Extract the (x, y) coordinate from the center of the cell holding the provided text.  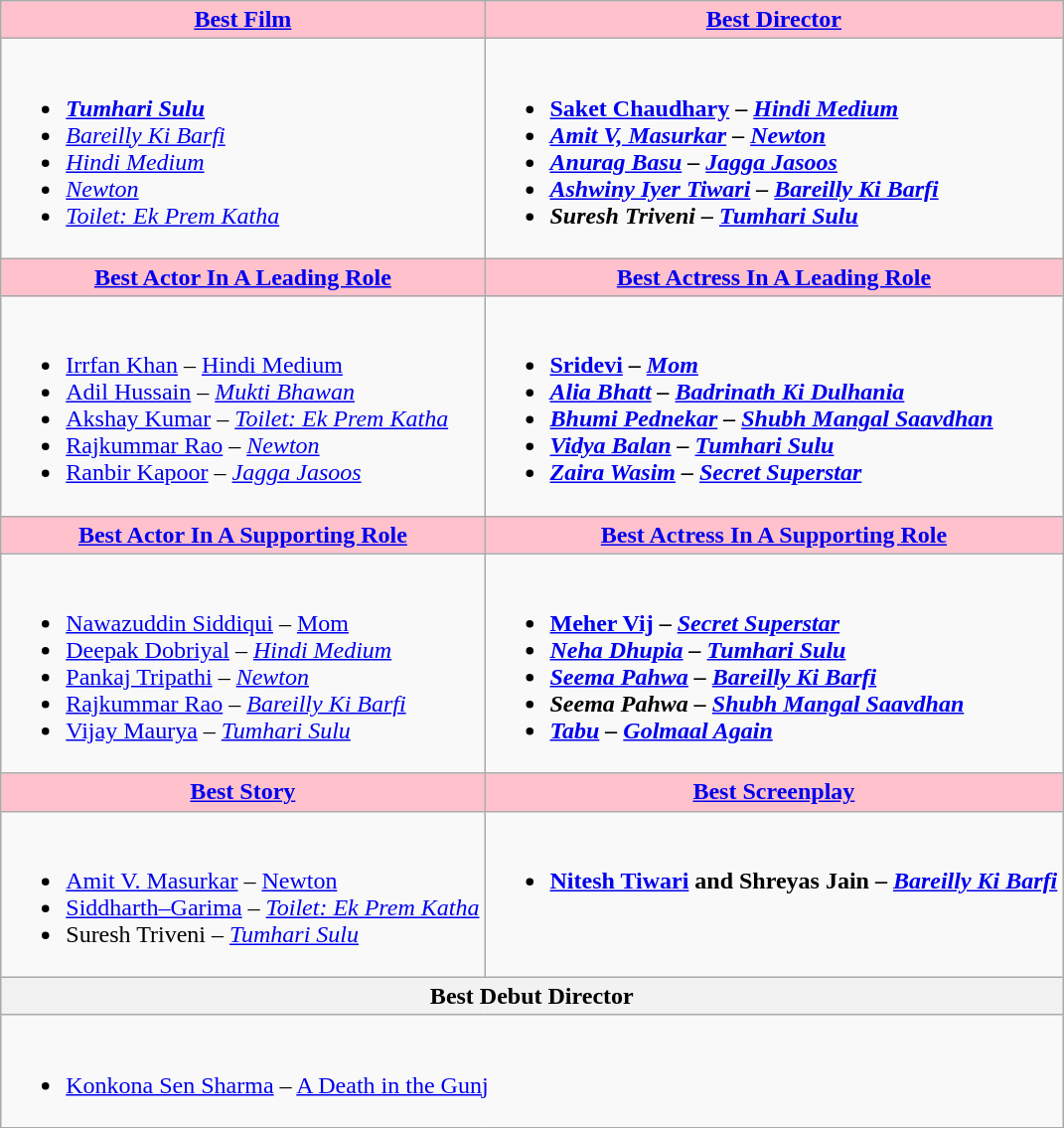
Sridevi – MomAlia Bhatt – Badrinath Ki DulhaniaBhumi Pednekar – Shubh Mangal SaavdhanVidya Balan – Tumhari SuluZaira Wasim – Secret Superstar (774, 405)
Konkona Sen Sharma – A Death in the Gunj (532, 1071)
Amit V. Masurkar – NewtonSiddharth–Garima – Toilet: Ek Prem KathaSuresh Triveni – Tumhari Sulu (242, 894)
Best Debut Director (532, 996)
Nawazuddin Siddiqui – MomDeepak Dobriyal – Hindi MediumPankaj Tripathi – NewtonRajkummar Rao – Bareilly Ki BarfiVijay Maurya – Tumhari Sulu (242, 664)
Best Actor In A Supporting Role (242, 535)
Best Film (242, 20)
Best Actress In A Supporting Role (774, 535)
Best Story (242, 792)
Best Director (774, 20)
Best Actress In A Leading Role (774, 277)
Best Actor In A Leading Role (242, 277)
Best Screenplay (774, 792)
Nitesh Tiwari and Shreyas Jain – Bareilly Ki Barfi (774, 894)
Saket Chaudhary – Hindi MediumAmit V, Masurkar – NewtonAnurag Basu – Jagga JasoosAshwiny Iyer Tiwari – Bareilly Ki BarfiSuresh Triveni – Tumhari Sulu (774, 149)
Meher Vij – Secret SuperstarNeha Dhupia – Tumhari SuluSeema Pahwa – Bareilly Ki BarfiSeema Pahwa – Shubh Mangal SaavdhanTabu – Golmaal Again (774, 664)
Irrfan Khan – Hindi MediumAdil Hussain – Mukti BhawanAkshay Kumar – Toilet: Ek Prem KathaRajkummar Rao – NewtonRanbir Kapoor – Jagga Jasoos (242, 405)
Tumhari SuluBareilly Ki BarfiHindi MediumNewtonToilet: Ek Prem Katha (242, 149)
